Extract the (X, Y) coordinate from the center of the cell holding the provided text.  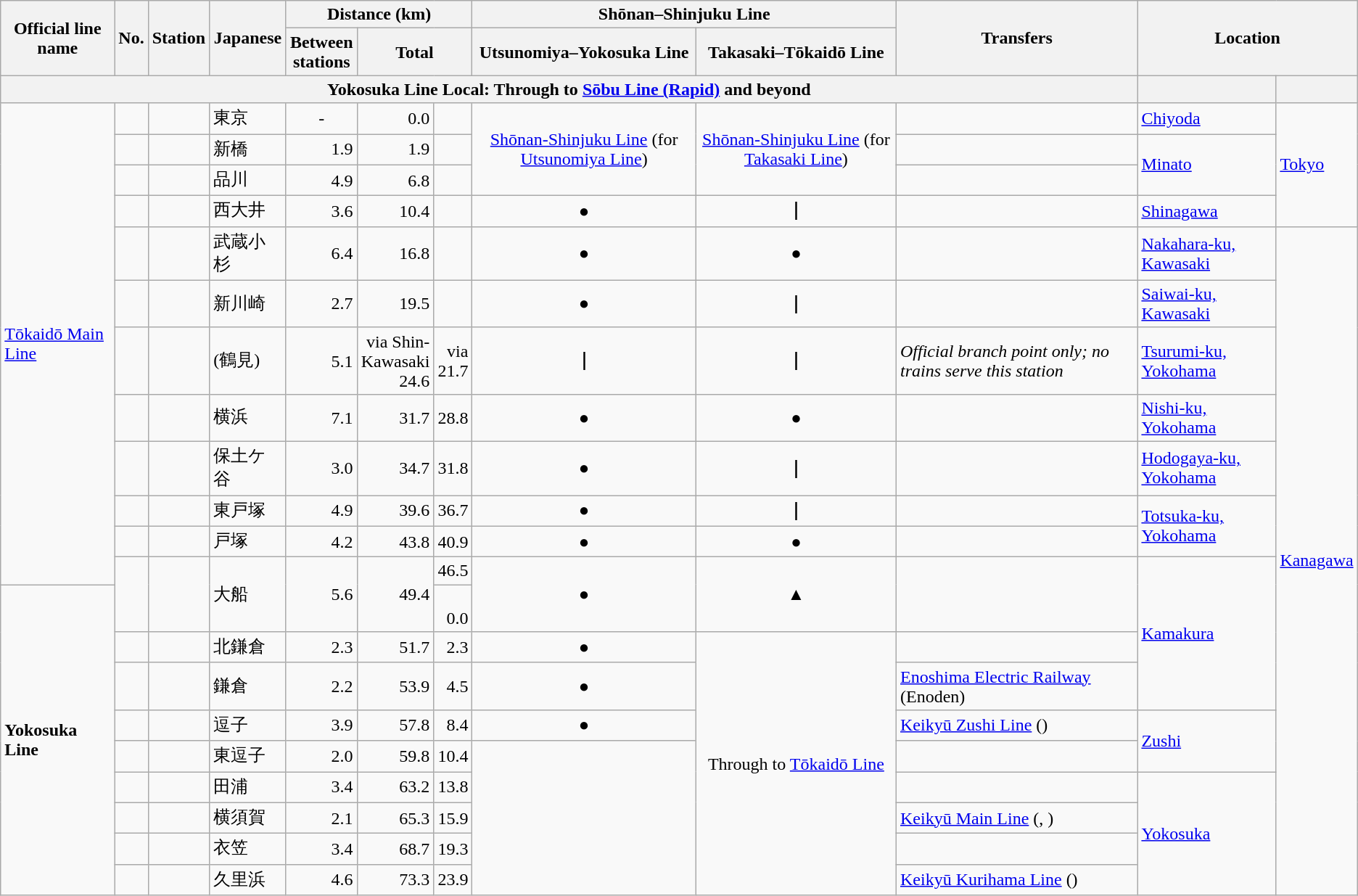
保土ケ谷 (248, 468)
16.8 (395, 253)
(鶴見) (248, 361)
久里浜 (248, 879)
59.8 (395, 756)
東京 (248, 119)
Location (1248, 38)
5.6 (321, 595)
Nakahara-ku, Kawasaki (1207, 253)
2.0 (321, 756)
2.7 (321, 303)
戸塚 (248, 541)
6.8 (395, 180)
Nishi-ku, Yokohama (1207, 418)
63.2 (395, 788)
4.6 (321, 879)
4.5 (453, 686)
逗子 (248, 726)
2.2 (321, 686)
Tokyo (1317, 165)
武蔵小杉 (248, 253)
Distance (km) (379, 15)
▲ (796, 595)
6.4 (321, 253)
28.8 (453, 418)
34.7 (395, 468)
Saiwai-ku, Kawasaki (1207, 303)
46.5 (453, 571)
Keikyū Main Line (, ) (1016, 818)
東逗子 (248, 756)
横須賀 (248, 818)
- (321, 119)
5.1 (321, 361)
Minato (1207, 164)
Shōnan–Shinjuku Line (685, 15)
Tsurumi-ku, Yokohama (1207, 361)
31.7 (395, 418)
Yokosuka Line (58, 740)
新川崎 (248, 303)
2.1 (321, 818)
Chiyoda (1207, 119)
衣笠 (248, 849)
Shōnan-Shinjuku Line (for Utsunomiya Line) (584, 149)
8.4 (453, 726)
Shōnan-Shinjuku Line (for Takasaki Line) (796, 149)
19.5 (395, 303)
68.7 (395, 849)
新橋 (248, 149)
13.8 (453, 788)
Keikyū Zushi Line () (1016, 726)
Official branch point only; no trains serve this station (1016, 361)
横浜 (248, 418)
Utsunomiya–Yokosuka Line (584, 52)
Zushi (1207, 740)
Shinagawa (1207, 212)
36.7 (453, 511)
Total (415, 52)
73.3 (395, 879)
Takasaki–Tōkaidō Line (796, 52)
Enoshima Electric Railway (Enoden) (1016, 686)
40.9 (453, 541)
Official line name (58, 38)
田浦 (248, 788)
Japanese (248, 38)
Keikyū Kurihama Line () (1016, 879)
Station (178, 38)
53.9 (395, 686)
Kanagawa (1317, 561)
via 21.7 (453, 361)
Transfers (1016, 38)
北鎌倉 (248, 647)
15.9 (453, 818)
大船 (248, 595)
Totsuka-ku, Yokohama (1207, 525)
Yokosuka (1207, 834)
品川 (248, 180)
Yokosuka Line Local: Through to Sōbu Line (Rapid) and beyond (569, 89)
Tōkaidō Main Line (58, 344)
43.8 (395, 541)
3.0 (321, 468)
4.2 (321, 541)
31.8 (453, 468)
65.3 (395, 818)
7.1 (321, 418)
西大井 (248, 212)
東戸塚 (248, 511)
23.9 (453, 879)
Kamakura (1207, 634)
via Shin-Kawasaki24.6 (395, 361)
Through to Tōkaidō Line (796, 763)
Betweenstations (321, 52)
19.3 (453, 849)
49.4 (395, 595)
No. (131, 38)
39.6 (395, 511)
57.8 (395, 726)
51.7 (395, 647)
鎌倉 (248, 686)
3.6 (321, 212)
3.9 (321, 726)
Hodogaya-ku, Yokohama (1207, 468)
